Determine the [X, Y] coordinate at the center of the cell enclosing the given text.  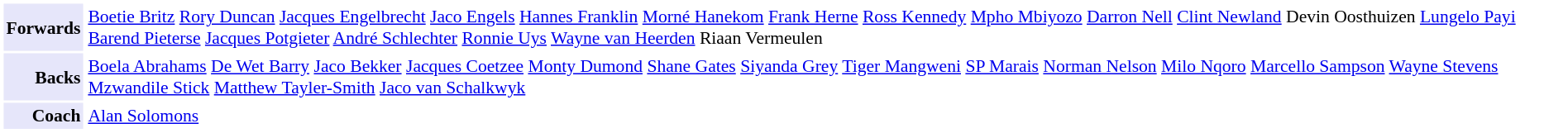
Forwards [43, 26]
Backs [43, 76]
Alan Solomons [825, 116]
Coach [43, 116]
